Pinpoint the cell where the given text exists, returning its (X, Y) midpoint coordinate. 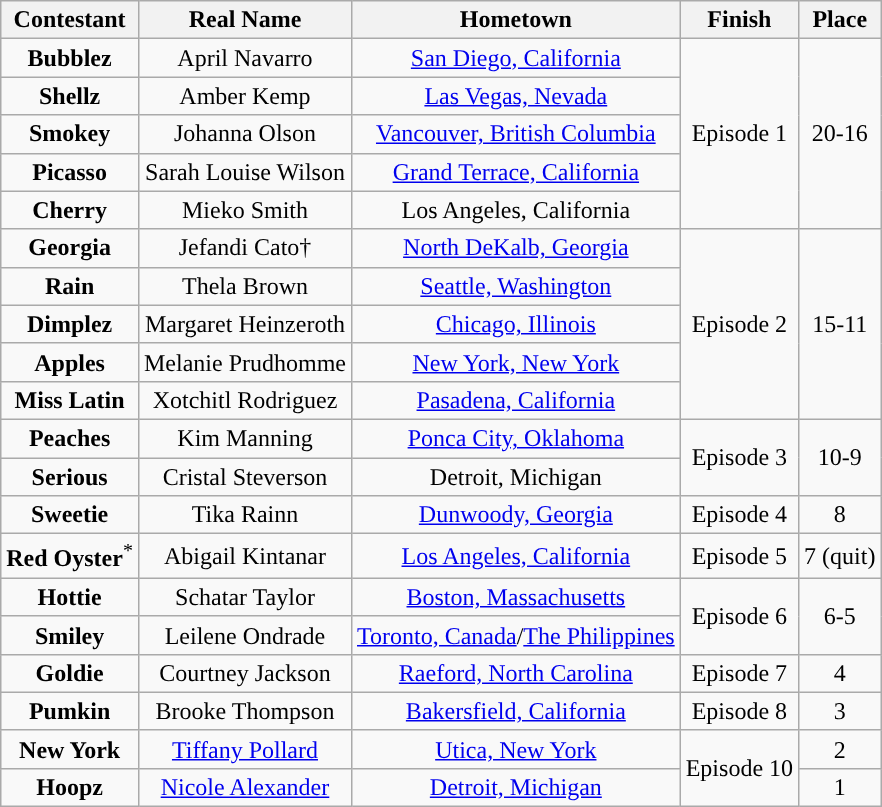
Cristal Steverson (244, 477)
Sarah Louise Wilson (244, 172)
7 (quit) (840, 556)
Raeford, North Carolina (516, 673)
Mieko Smith (244, 210)
Tiffany Pollard (244, 749)
North DeKalb, Georgia (516, 248)
Red Oyster* (70, 556)
Episode 4 (739, 515)
Peaches (70, 438)
3 (840, 711)
Serious (70, 477)
April Navarro (244, 58)
Brooke Thompson (244, 711)
Episode 10 (739, 768)
Goldie (70, 673)
Tika Rainn (244, 515)
20-16 (840, 134)
Xotchitl Rodriguez (244, 400)
15-11 (840, 324)
Kim Manning (244, 438)
Vancouver, British Columbia (516, 134)
Seattle, Washington (516, 286)
Melanie Prudhomme (244, 362)
Bubblez (70, 58)
Schatar Taylor (244, 597)
Episode 6 (739, 616)
Abigail Kintanar (244, 556)
4 (840, 673)
Episode 2 (739, 324)
Grand Terrace, California (516, 172)
Finish (739, 20)
Las Vegas, Nevada (516, 96)
Nicole Alexander (244, 787)
Toronto, Canada/The Philippines (516, 635)
Hometown (516, 20)
Chicago, Illinois (516, 324)
New York (70, 749)
1 (840, 787)
Boston, Massachusetts (516, 597)
Picasso (70, 172)
8 (840, 515)
New York, New York (516, 362)
Dunwoody, Georgia (516, 515)
Bakersfield, California (516, 711)
Cherry (70, 210)
Rain (70, 286)
Ponca City, Oklahoma (516, 438)
Episode 8 (739, 711)
6-5 (840, 616)
Pumkin (70, 711)
Dimplez (70, 324)
Shellz (70, 96)
Apples (70, 362)
Smokey (70, 134)
San Diego, California (516, 58)
Episode 7 (739, 673)
Smiley (70, 635)
Hottie (70, 597)
Jefandi Cato† (244, 248)
Episode 5 (739, 556)
Courtney Jackson (244, 673)
Johanna Olson (244, 134)
Episode 3 (739, 457)
Leilene Ondrade (244, 635)
Amber Kemp (244, 96)
Hoopz (70, 787)
Episode 1 (739, 134)
Contestant (70, 20)
Miss Latin (70, 400)
Real Name (244, 20)
Thela Brown (244, 286)
2 (840, 749)
10-9 (840, 457)
Pasadena, California (516, 400)
Utica, New York (516, 749)
Sweetie (70, 515)
Place (840, 20)
Georgia (70, 248)
Margaret Heinzeroth (244, 324)
